Pinpoint the cell where the given text exists, returning its (X, Y) midpoint coordinate. 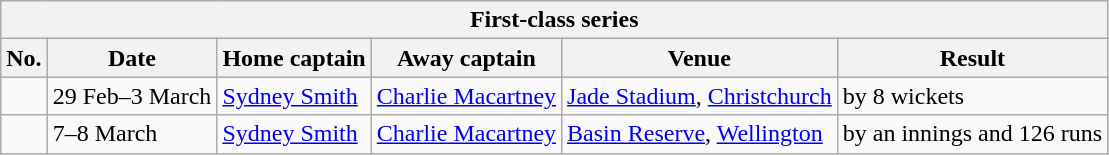
Jade Stadium, Christchurch (700, 96)
Away captain (466, 58)
Basin Reserve, Wellington (700, 134)
by 8 wickets (972, 96)
Result (972, 58)
No. (24, 58)
Home captain (294, 58)
Venue (700, 58)
First-class series (554, 20)
7–8 March (132, 134)
Date (132, 58)
by an innings and 126 runs (972, 134)
29 Feb–3 March (132, 96)
